Detect which cell encompasses the target text, then output its [x, y] center coordinate. 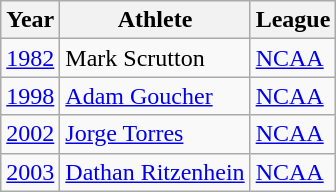
Athlete [155, 20]
League [293, 20]
Jorge Torres [155, 134]
2003 [30, 172]
2002 [30, 134]
Dathan Ritzenhein [155, 172]
Adam Goucher [155, 96]
Year [30, 20]
1982 [30, 58]
Mark Scrutton [155, 58]
1998 [30, 96]
